Search for the cell housing the specified text and yield its [X, Y] center coordinate. 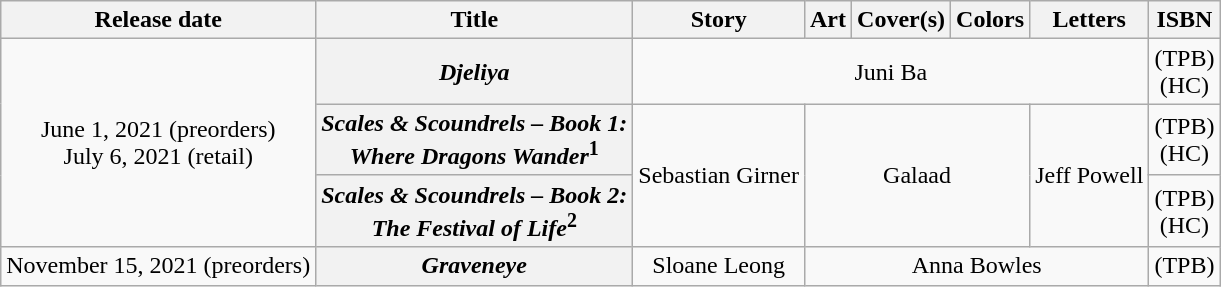
ISBN [1184, 20]
Scales & Scoundrels – Book 2:The Festival of Life2 [474, 211]
Galaad [916, 176]
Juni Ba [891, 72]
Jeff Powell [1090, 176]
Scales & Scoundrels – Book 1:Where Dragons Wander1 [474, 140]
Djeliya [474, 72]
(TPB) [1184, 266]
Title [474, 20]
Story [719, 20]
Anna Bowles [976, 266]
Colors [990, 20]
November 15, 2021 (preorders) [158, 266]
Cover(s) [902, 20]
Sloane Leong [719, 266]
June 1, 2021 (preorders)July 6, 2021 (retail) [158, 143]
Art [828, 20]
Letters [1090, 20]
Release date [158, 20]
Sebastian Girner [719, 176]
Graveneye [474, 266]
